From the cell containing the given text, extract its center point as [X, Y] coordinate. 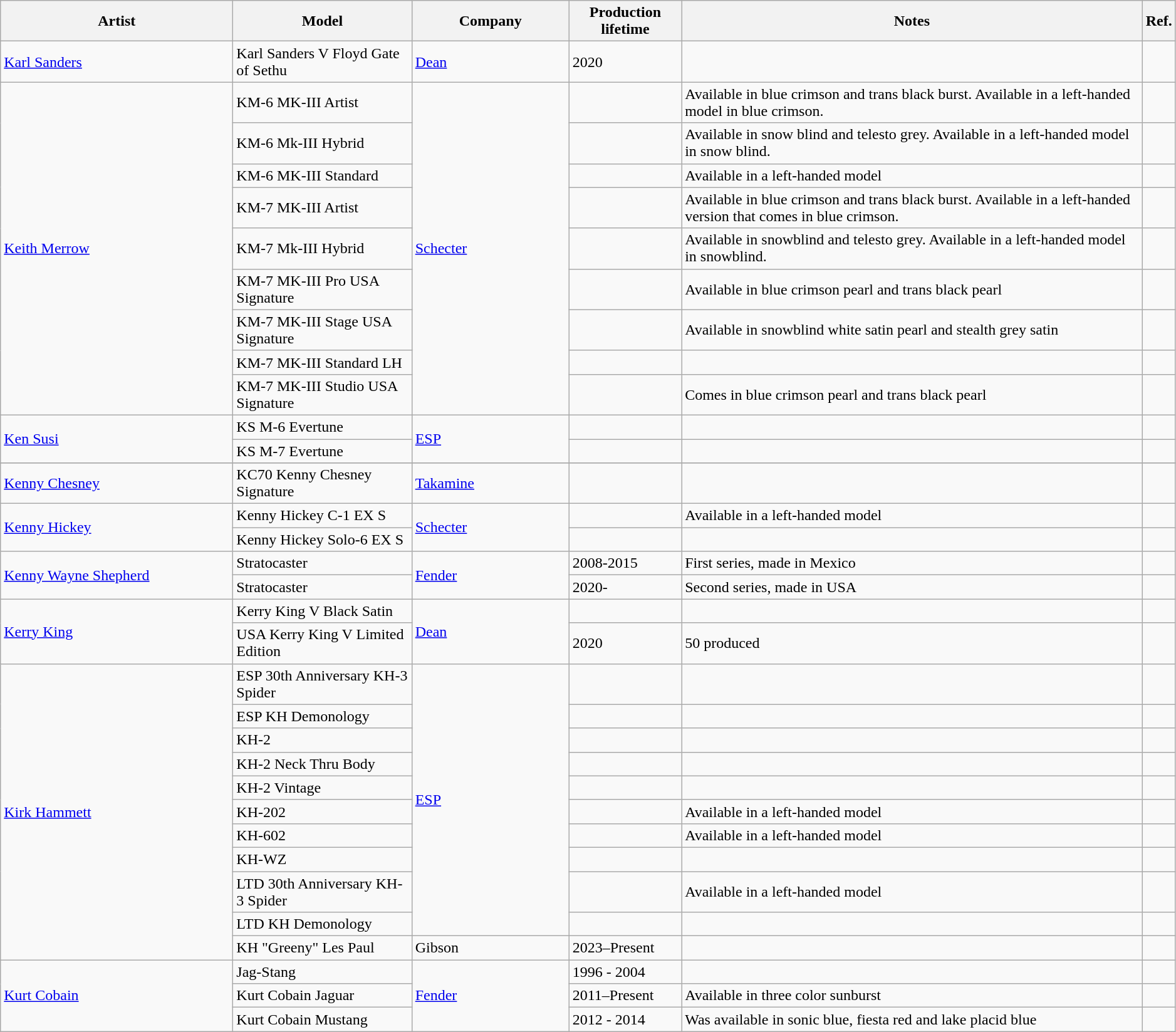
KH-202 [322, 811]
KM-6 MK-III Artist [322, 103]
Kenny Wayne Shepherd [117, 575]
Available in three color sunburst [912, 996]
Kerry King [117, 632]
Available in snow blind and telesto grey. Available in a left-handed model in snow blind. [912, 143]
Comes in blue crimson pearl and trans black pearl [912, 395]
Kirk Hammett [117, 812]
Kerry King V Black Satin [322, 611]
Kurt Cobain Mustang [322, 1019]
Karl Sanders V Floyd Gate of Sethu [322, 61]
Artist [117, 21]
KM-6 MK-III Standard [322, 175]
Available in blue crimson and trans black burst. Available in a left-handed version that comes in blue crimson. [912, 208]
Available in snowblind white satin pearl and stealth grey satin [912, 330]
Available in snowblind and telesto grey. Available in a left-handed model in snowblind. [912, 248]
2012 - 2014 [625, 1019]
USA Kerry King V Limited Edition [322, 643]
Takamine [490, 484]
KH-2 Neck Thru Body [322, 764]
Kenny Hickey C-1 EX S [322, 516]
KH-602 [322, 835]
KM-7 MK-III Pro USA Signature [322, 289]
1996 - 2004 [625, 972]
2011–Present [625, 996]
Available in blue crimson pearl and trans black pearl [912, 289]
Production lifetime [625, 21]
First series, made in Mexico [912, 563]
KS M-7 Evertune [322, 451]
Karl Sanders [117, 61]
LTD 30th Anniversary KH-3 Spider [322, 891]
KM-6 Mk-III Hybrid [322, 143]
Ken Susi [117, 439]
Kurt Cobain [117, 996]
KH-WZ [322, 859]
LTD KH Demonology [322, 924]
KC70 Kenny Chesney Signature [322, 484]
Ref. [1159, 21]
KM-7 MK-III Standard LH [322, 362]
KM-7 MK-III Artist [322, 208]
KM-7 Mk-III Hybrid [322, 248]
KS M-6 Evertune [322, 427]
KH-2 [322, 740]
KH-2 Vintage [322, 788]
Jag-Stang [322, 972]
KM-7 MK-III Stage USA Signature [322, 330]
Gibson [490, 948]
Was available in sonic blue, fiesta red and lake placid blue [912, 1019]
2020- [625, 587]
Kenny Chesney [117, 484]
2023–Present [625, 948]
Company [490, 21]
KH "Greeny" Les Paul [322, 948]
Kenny Hickey [117, 528]
ESP 30th Anniversary KH-3 Spider [322, 684]
Available in blue crimson and trans black burst. Available in a left-handed model in blue crimson. [912, 103]
Second series, made in USA [912, 587]
Notes [912, 21]
ESP KH Demonology [322, 716]
KM-7 MK-III Studio USA Signature [322, 395]
Kenny Hickey Solo-6 EX S [322, 539]
50 produced [912, 643]
Kurt Cobain Jaguar [322, 996]
2008-2015 [625, 563]
Keith Merrow [117, 249]
Model [322, 21]
